Detect which cell encompasses the target text, then output its (x, y) center coordinate. 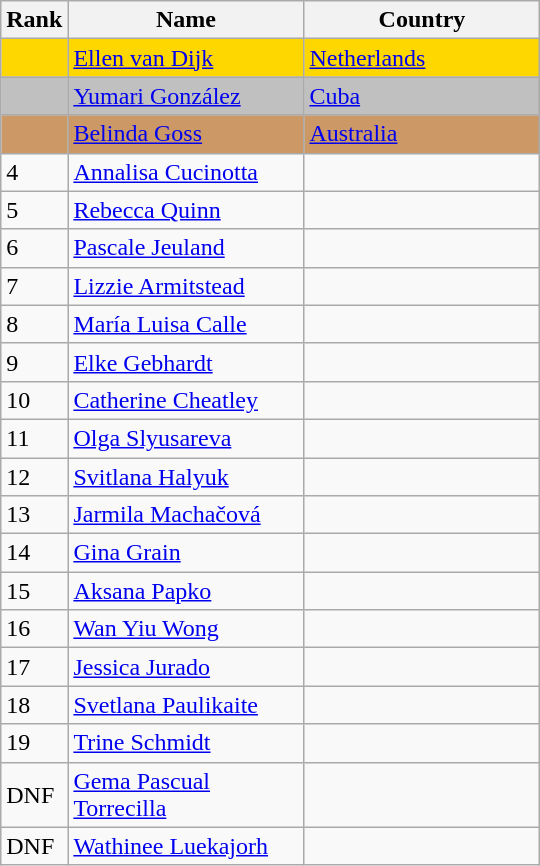
Belinda Goss (186, 134)
Pascale Jeuland (186, 248)
9 (34, 362)
Svetlana Paulikaite (186, 705)
14 (34, 553)
Country (422, 20)
María Luisa Calle (186, 324)
Gema Pascual Torrecilla (186, 794)
19 (34, 743)
Lizzie Armitstead (186, 286)
Aksana Papko (186, 591)
Jessica Jurado (186, 667)
Yumari González (186, 96)
11 (34, 438)
Annalisa Cucinotta (186, 172)
16 (34, 629)
Elke Gebhardt (186, 362)
15 (34, 591)
7 (34, 286)
8 (34, 324)
4 (34, 172)
Jarmila Machačová (186, 515)
17 (34, 667)
18 (34, 705)
12 (34, 477)
Rank (34, 20)
Gina Grain (186, 553)
13 (34, 515)
Australia (422, 134)
Wan Yiu Wong (186, 629)
Ellen van Dijk (186, 58)
10 (34, 400)
Cuba (422, 96)
Netherlands (422, 58)
Svitlana Halyuk (186, 477)
6 (34, 248)
Trine Schmidt (186, 743)
5 (34, 210)
Name (186, 20)
Catherine Cheatley (186, 400)
Rebecca Quinn (186, 210)
Wathinee Luekajorh (186, 846)
Olga Slyusareva (186, 438)
